For the text-containing cell, return its midpoint in [x, y] coordinate format. 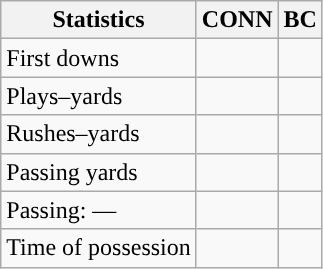
Statistics [99, 20]
BC [300, 20]
Plays–yards [99, 96]
Time of possession [99, 248]
Passing: –– [99, 210]
First downs [99, 58]
Passing yards [99, 172]
CONN [237, 20]
Rushes–yards [99, 134]
